Scan for the cell matching the given text and deliver its [x, y] coordinate at center. 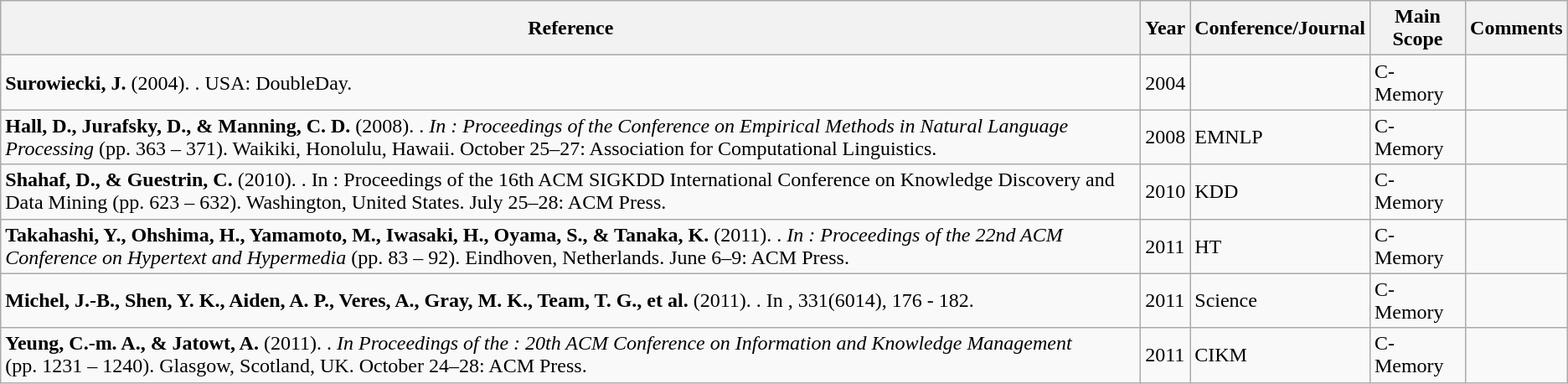
2010 [1166, 191]
Science [1280, 300]
Reference [571, 29]
CIKM [1280, 355]
Conference/Journal [1280, 29]
Year [1166, 29]
Michel, J.-B., Shen, Y. K., Aiden, A. P., Veres, A., Gray, M. K., Team, T. G., et al. (2011). . In , 331(6014), 176 - 182. [571, 300]
2008 [1166, 138]
HT [1280, 246]
Comments [1517, 29]
Surowiecki, J. (2004). . USA: DoubleDay. [571, 82]
EMNLP [1280, 138]
Main Scope [1417, 29]
KDD [1280, 191]
2004 [1166, 82]
